Scan for the cell matching the given text and deliver its [X, Y] coordinate at center. 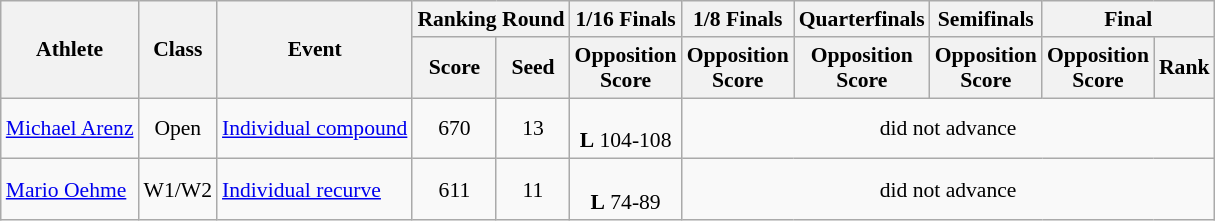
Mario Oehme [70, 190]
L 104-108 [626, 128]
Event [314, 50]
Final [1128, 19]
Open [178, 128]
611 [454, 190]
Score [454, 68]
13 [532, 128]
W1/W2 [178, 190]
Quarterfinals [862, 19]
Rank [1184, 68]
Class [178, 50]
1/8 Finals [738, 19]
Individual recurve [314, 190]
Athlete [70, 50]
Semifinals [986, 19]
Individual compound [314, 128]
Ranking Round [490, 19]
11 [532, 190]
670 [454, 128]
1/16 Finals [626, 19]
L 74-89 [626, 190]
Seed [532, 68]
Michael Arenz [70, 128]
